Locate the cell with the specified text and output its (x, y) center coordinate. 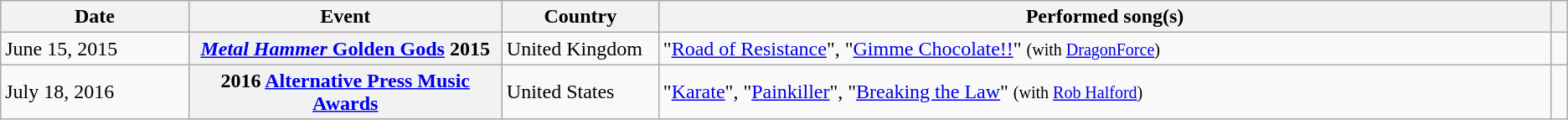
United Kingdom (580, 49)
"Karate", "Painkiller", "Breaking the Law" (with Rob Halford) (1104, 92)
June 15, 2015 (95, 49)
"Road of Resistance", "Gimme Chocolate!!" (with DragonForce) (1104, 49)
Event (345, 17)
United States (580, 92)
Country (580, 17)
2016 Alternative Press Music Awards (345, 92)
Performed song(s) (1104, 17)
Date (95, 17)
Metal Hammer Golden Gods 2015 (345, 49)
July 18, 2016 (95, 92)
